Find where the given text appears and provide that cell's center as [X, Y] coordinate. 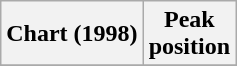
Chart (1998) [72, 34]
Peakposition [189, 34]
